Capture the cell that displays the provided text and extract its [X, Y] central coordinate. 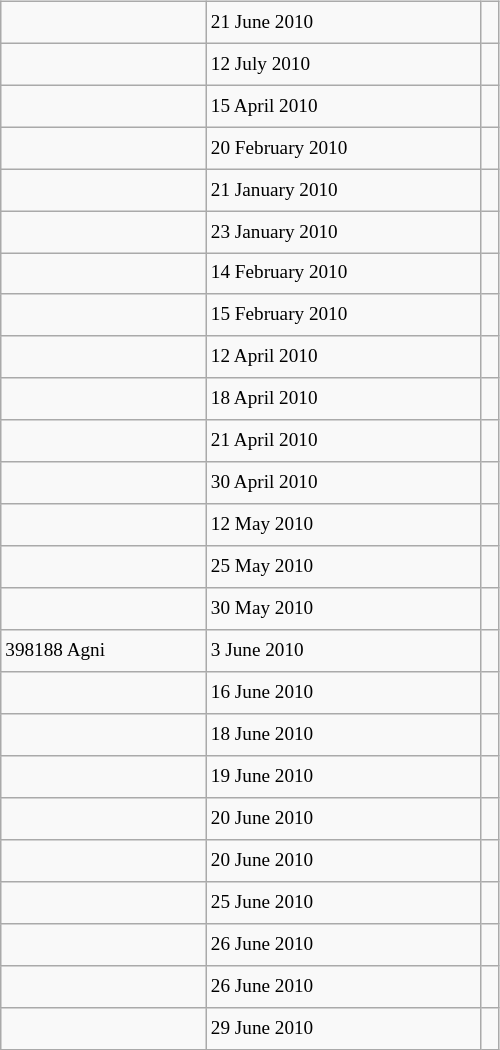
23 January 2010 [344, 232]
18 June 2010 [344, 735]
29 June 2010 [344, 1028]
21 April 2010 [344, 441]
30 May 2010 [344, 609]
18 April 2010 [344, 399]
12 July 2010 [344, 64]
21 January 2010 [344, 190]
30 April 2010 [344, 483]
398188 Agni [104, 651]
12 May 2010 [344, 525]
25 May 2010 [344, 567]
14 February 2010 [344, 274]
3 June 2010 [344, 651]
25 June 2010 [344, 902]
15 February 2010 [344, 315]
20 February 2010 [344, 148]
12 April 2010 [344, 357]
16 June 2010 [344, 693]
19 June 2010 [344, 777]
15 April 2010 [344, 106]
21 June 2010 [344, 22]
